Capture the cell that displays the provided text and extract its [X, Y] central coordinate. 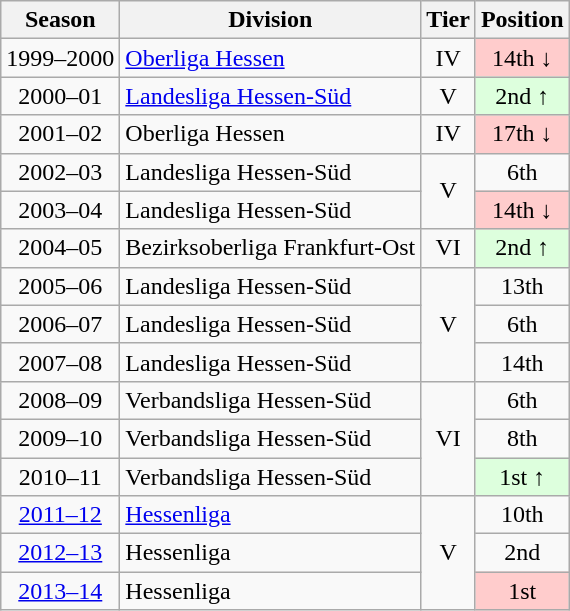
Season [60, 20]
2004–05 [60, 248]
2008–09 [60, 400]
17th ↓ [522, 134]
2009–10 [60, 438]
14th [522, 362]
Division [270, 20]
2003–04 [60, 210]
2nd [522, 553]
2005–06 [60, 286]
Tier [448, 20]
2000–01 [60, 96]
2002–03 [60, 172]
8th [522, 438]
13th [522, 286]
2006–07 [60, 324]
2012–13 [60, 553]
2011–12 [60, 515]
Position [522, 20]
Bezirksoberliga Frankfurt-Ost [270, 248]
2013–14 [60, 591]
1st ↑ [522, 477]
2007–08 [60, 362]
1999–2000 [60, 58]
1st [522, 591]
2010–11 [60, 477]
10th [522, 515]
2001–02 [60, 134]
